Provide the (X, Y) coordinate of the cell's center where the given text is located.  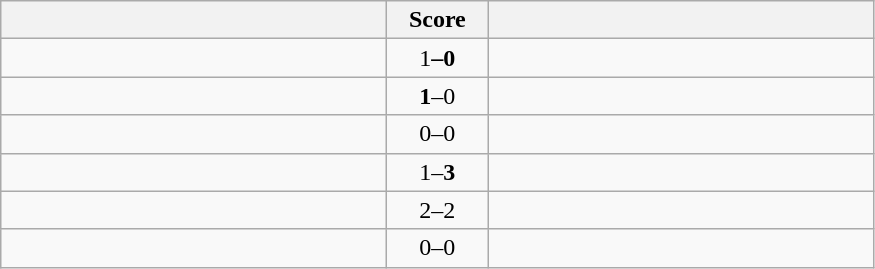
Score (438, 20)
1–3 (438, 172)
2–2 (438, 210)
